For the text-containing cell, return its midpoint in (X, Y) coordinate format. 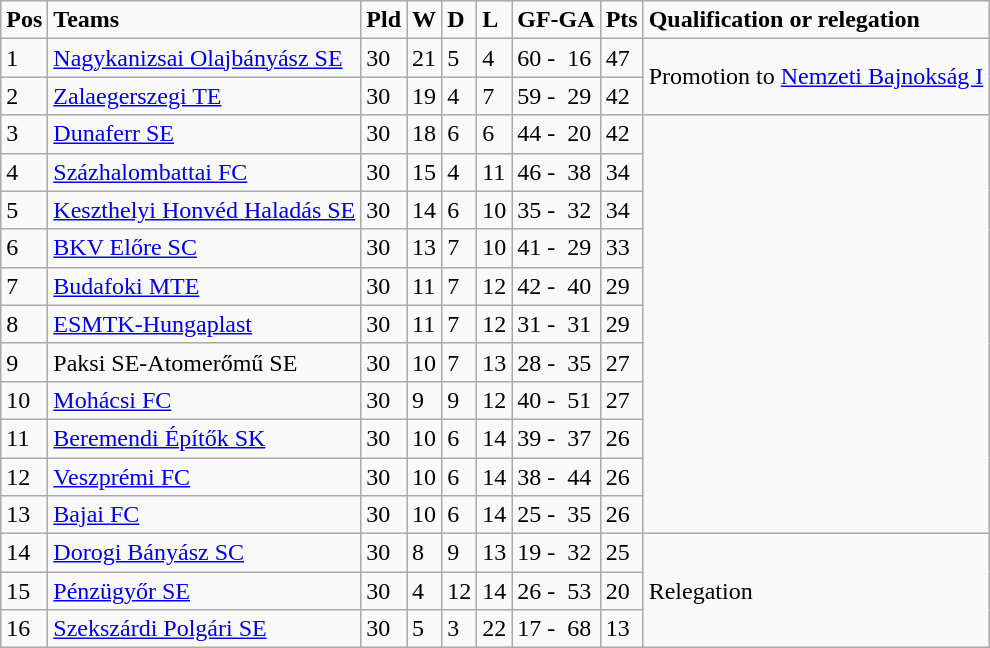
19 (424, 96)
Relegation (816, 591)
60 - 16 (556, 58)
41 - 29 (556, 248)
59 - 29 (556, 96)
Pénzügyőr SE (204, 591)
Dorogi Bányász SC (204, 553)
Pos (24, 20)
Nagykanizsai Olajbányász SE (204, 58)
L (494, 20)
2 (24, 96)
28 - 35 (556, 362)
26 - 53 (556, 591)
31 - 31 (556, 324)
W (424, 20)
44 - 20 (556, 134)
Szekszárdi Polgári SE (204, 629)
Qualification or relegation (816, 20)
Keszthelyi Honvéd Haladás SE (204, 210)
Pld (384, 20)
Százhalombattai FC (204, 172)
20 (622, 591)
25 (622, 553)
Dunaferr SE (204, 134)
46 - 38 (556, 172)
Bajai FC (204, 515)
33 (622, 248)
40 - 51 (556, 400)
39 - 37 (556, 438)
Zalaegerszegi TE (204, 96)
19 - 32 (556, 553)
17 - 68 (556, 629)
35 - 32 (556, 210)
47 (622, 58)
Promotion to Nemzeti Bajnokság I (816, 77)
22 (494, 629)
1 (24, 58)
Beremendi Építők SK (204, 438)
21 (424, 58)
18 (424, 134)
Mohácsi FC (204, 400)
Teams (204, 20)
38 - 44 (556, 477)
Veszprémi FC (204, 477)
GF-GA (556, 20)
25 - 35 (556, 515)
BKV Előre SC (204, 248)
Budafoki MTE (204, 286)
Pts (622, 20)
D (460, 20)
42 - 40 (556, 286)
16 (24, 629)
Paksi SE-Atomerőmű SE (204, 362)
ESMTK-Hungaplast (204, 324)
